Identify which cell holds the provided text, then report its [X, Y] central coordinate. 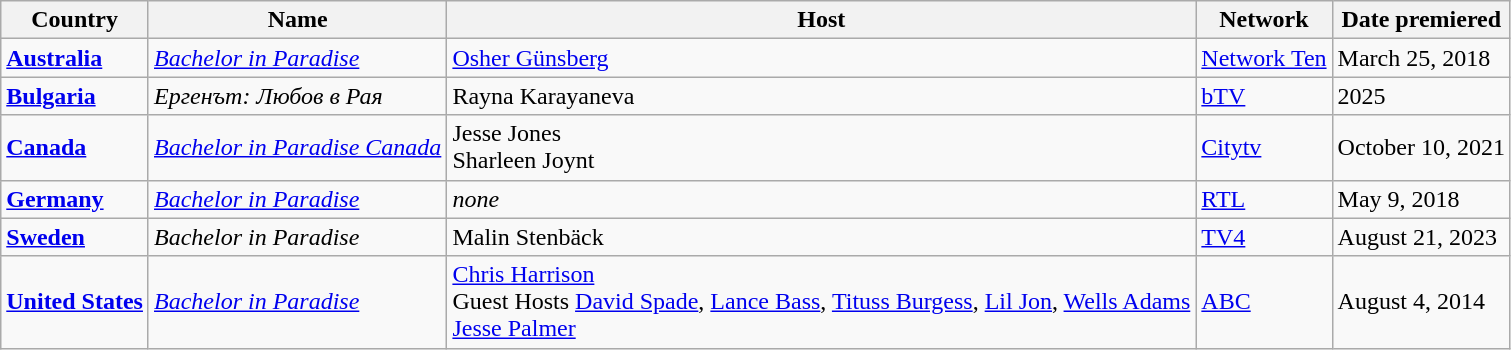
none [822, 199]
Host [822, 20]
August 21, 2023 [1421, 237]
Date premiered [1421, 20]
Malin Stenbäck [822, 237]
Rayna Karayaneva [822, 96]
bTV [1264, 96]
August 4, 2014 [1421, 302]
Bachelor in Paradise Canada [297, 148]
March 25, 2018 [1421, 58]
RTL [1264, 199]
United States [75, 302]
2025 [1421, 96]
Ергенът: Любов в Рая [297, 96]
ABC [1264, 302]
Name [297, 20]
Country [75, 20]
Germany [75, 199]
Osher Günsberg [822, 58]
Network Ten [1264, 58]
Chris Harrison Guest Hosts David Spade, Lance Bass, Tituss Burgess, Lil Jon, Wells Adams Jesse Palmer [822, 302]
Jesse Jones Sharleen Joynt [822, 148]
Citytv [1264, 148]
Sweden [75, 237]
Australia [75, 58]
Bulgaria [75, 96]
October 10, 2021 [1421, 148]
Canada [75, 148]
TV4 [1264, 237]
May 9, 2018 [1421, 199]
Network [1264, 20]
